Capture the cell that displays the provided text and extract its [x, y] central coordinate. 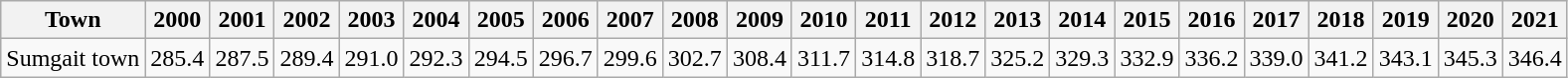
325.2 [1018, 58]
296.7 [565, 58]
2015 [1147, 20]
2014 [1082, 20]
339.0 [1277, 58]
2018 [1340, 20]
2003 [372, 20]
308.4 [760, 58]
2006 [565, 20]
314.8 [889, 58]
2017 [1277, 20]
2000 [177, 20]
Sumgait town [74, 58]
287.5 [243, 58]
343.1 [1406, 58]
341.2 [1340, 58]
2005 [501, 20]
285.4 [177, 58]
2007 [630, 20]
294.5 [501, 58]
332.9 [1147, 58]
2001 [243, 20]
2010 [823, 20]
329.3 [1082, 58]
291.0 [372, 58]
2011 [889, 20]
2009 [760, 20]
2012 [953, 20]
2019 [1406, 20]
2008 [694, 20]
2016 [1211, 20]
299.6 [630, 58]
2004 [436, 20]
Town [74, 20]
346.4 [1535, 58]
311.7 [823, 58]
2013 [1018, 20]
2021 [1535, 20]
289.4 [306, 58]
318.7 [953, 58]
336.2 [1211, 58]
345.3 [1470, 58]
2002 [306, 20]
292.3 [436, 58]
2020 [1470, 20]
302.7 [694, 58]
